From the cell containing the given text, extract its center point as (x, y) coordinate. 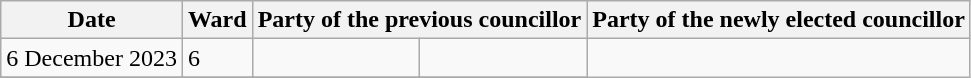
Party of the previous councillor (420, 20)
6 December 2023 (92, 58)
Party of the newly elected councillor (779, 20)
6 (217, 58)
Date (92, 20)
Ward (217, 20)
